Scan for the cell matching the given text and deliver its [x, y] coordinate at center. 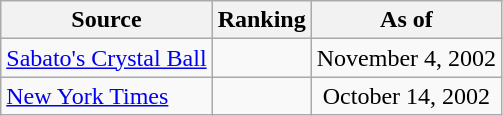
New York Times [106, 96]
Sabato's Crystal Ball [106, 58]
October 14, 2002 [406, 96]
Ranking [262, 20]
November 4, 2002 [406, 58]
As of [406, 20]
Source [106, 20]
